Provide the (x, y) coordinate of the cell's center where the given text is located.  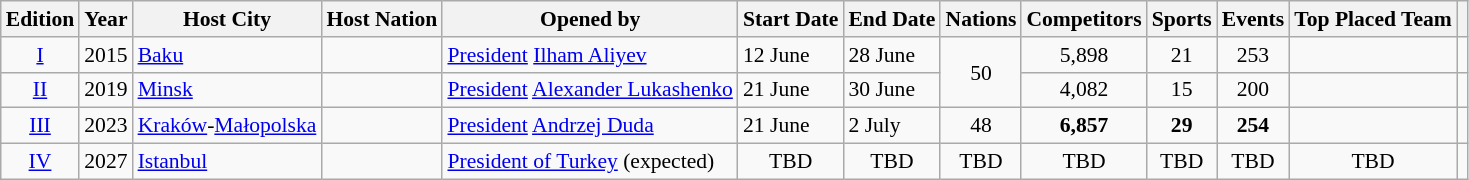
Edition (40, 19)
Kraków-Małopolska (228, 126)
2019 (106, 90)
IV (40, 162)
II (40, 90)
6,857 (1084, 126)
15 (1182, 90)
50 (980, 72)
Sports (1182, 19)
Nations (980, 19)
30 June (892, 90)
28 June (892, 55)
III (40, 126)
2023 (106, 126)
Host City (228, 19)
End Date (892, 19)
President Ilham Aliyev (590, 55)
200 (1253, 90)
Host Nation (382, 19)
4,082 (1084, 90)
I (40, 55)
5,898 (1084, 55)
Baku (228, 55)
12 June (790, 55)
Events (1253, 19)
President Andrzej Duda (590, 126)
Minsk (228, 90)
Top Placed Team (1373, 19)
254 (1253, 126)
Year (106, 19)
2027 (106, 162)
President of Turkey (expected) (590, 162)
29 (1182, 126)
21 (1182, 55)
Istanbul (228, 162)
253 (1253, 55)
2 July (892, 126)
Opened by (590, 19)
Competitors (1084, 19)
2015 (106, 55)
Start Date (790, 19)
48 (980, 126)
President Alexander Lukashenko (590, 90)
